Locate the cell with the specified text and output its [X, Y] center coordinate. 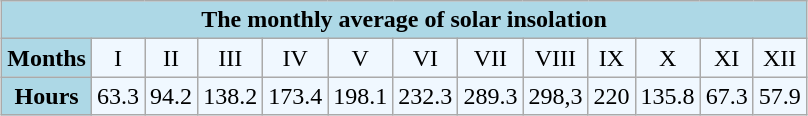
298,3 [556, 96]
II [172, 58]
Months [47, 58]
VII [490, 58]
232.3 [426, 96]
57.9 [780, 96]
XI [726, 58]
III [230, 58]
220 [612, 96]
67.3 [726, 96]
63.3 [118, 96]
173.4 [296, 96]
94.2 [172, 96]
289.3 [490, 96]
198.1 [360, 96]
X [668, 58]
V [360, 58]
VIII [556, 58]
Hours [47, 96]
IX [612, 58]
138.2 [230, 96]
VI [426, 58]
135.8 [668, 96]
I [118, 58]
XII [780, 58]
The monthly average of solar insolation [404, 20]
IV [296, 58]
